Capture the cell that displays the provided text and extract its (X, Y) central coordinate. 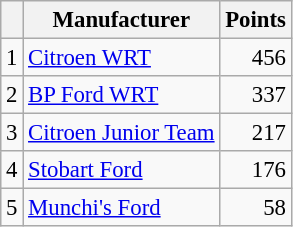
Citroen WRT (122, 58)
2 (12, 95)
BP Ford WRT (122, 95)
Citroen Junior Team (122, 133)
3 (12, 133)
217 (256, 133)
58 (256, 208)
1 (12, 58)
176 (256, 170)
Stobart Ford (122, 170)
4 (12, 170)
456 (256, 58)
Munchi's Ford (122, 208)
5 (12, 208)
337 (256, 95)
Points (256, 20)
Manufacturer (122, 20)
